Capture the cell that displays the provided text and extract its [X, Y] central coordinate. 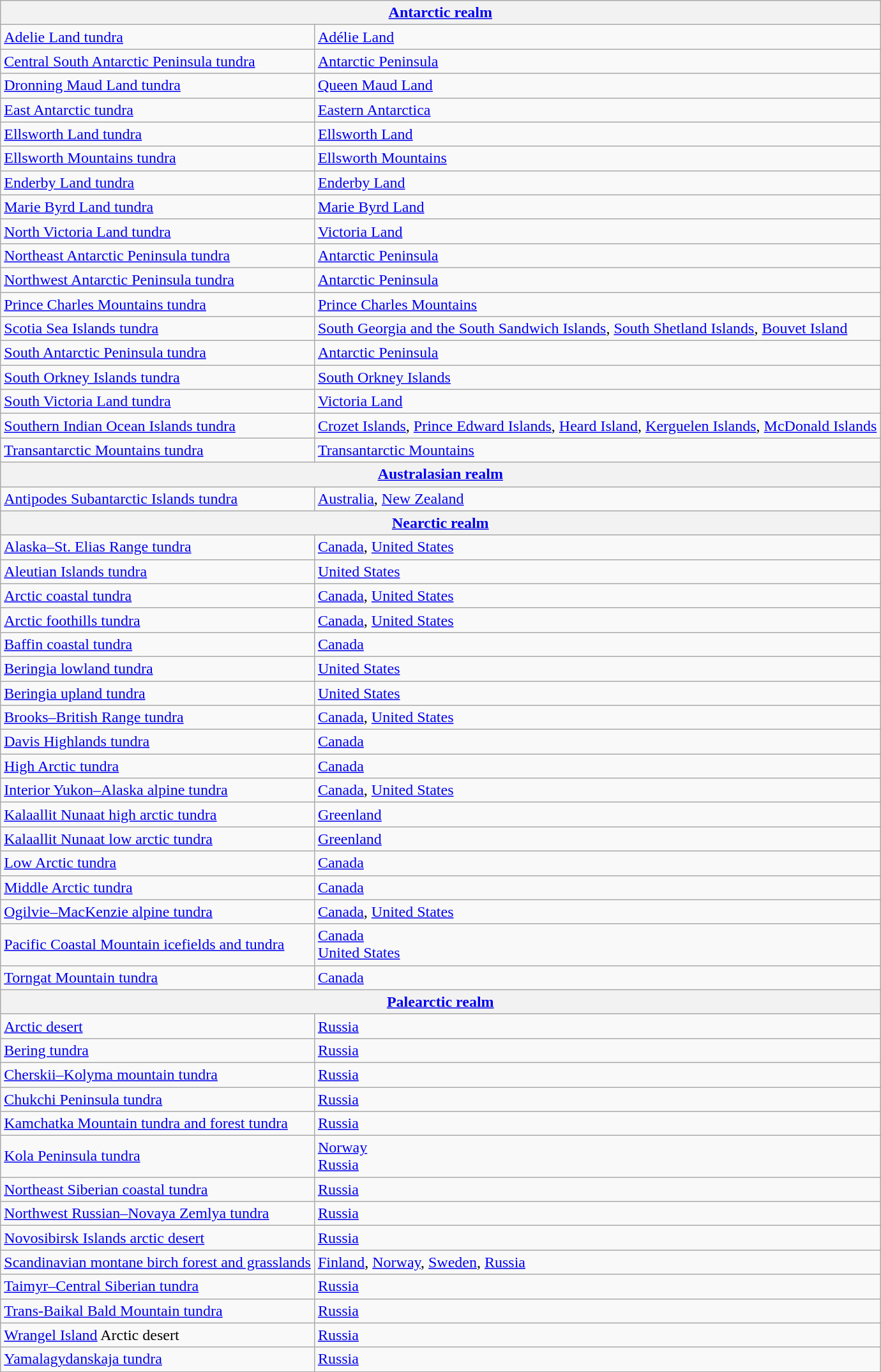
Arctic coastal tundra [158, 596]
Chukchi Peninsula tundra [158, 1099]
Marie Byrd Land tundra [158, 207]
Central South Antarctic Peninsula tundra [158, 61]
Scotia Sea Islands tundra [158, 329]
Kamchatka Mountain tundra and forest tundra [158, 1124]
Southern Indian Ocean Islands tundra [158, 426]
Interior Yukon–Alaska alpine tundra [158, 790]
Bering tundra [158, 1050]
Beringia upland tundra [158, 693]
High Arctic tundra [158, 766]
Prince Charles Mountains [597, 305]
Pacific Coastal Mountain icefields and tundra [158, 945]
Canada United States [597, 945]
Enderby Land [597, 183]
Finland, Norway, Sweden, Russia [597, 1262]
Aleutian Islands tundra [158, 571]
Low Arctic tundra [158, 863]
Adelie Land tundra [158, 37]
Torngat Mountain tundra [158, 977]
Beringia lowland tundra [158, 668]
Northeast Siberian coastal tundra [158, 1189]
Adélie Land [597, 37]
Kalaallit Nunaat low arctic tundra [158, 839]
Ellsworth Land tundra [158, 134]
Marie Byrd Land [597, 207]
Novosibirsk Islands arctic desert [158, 1238]
South Victoria Land tundra [158, 402]
East Antarctic tundra [158, 110]
Trans-Baikal Bald Mountain tundra [158, 1311]
Taimyr–Central Siberian tundra [158, 1286]
South Georgia and the South Sandwich Islands, South Shetland Islands, Bouvet Island [597, 329]
Enderby Land tundra [158, 183]
Kalaallit Nunaat high arctic tundra [158, 815]
Scandinavian montane birch forest and grasslands [158, 1262]
Dronning Maud Land tundra [158, 86]
Kola Peninsula tundra [158, 1157]
Davis Highlands tundra [158, 742]
Transantarctic Mountains [597, 450]
Nearctic realm [440, 523]
Australasian realm [440, 474]
Eastern Antarctica [597, 110]
Palearctic realm [440, 1002]
Transantarctic Mountains tundra [158, 450]
Ogilvie–MacKenzie alpine tundra [158, 912]
Antarctic realm [440, 13]
Antipodes Subantarctic Islands tundra [158, 499]
South Orkney Islands tundra [158, 377]
Prince Charles Mountains tundra [158, 305]
Queen Maud Land [597, 86]
North Victoria Land tundra [158, 231]
Brooks–British Range tundra [158, 718]
Ellsworth Mountains [597, 158]
South Antarctic Peninsula tundra [158, 353]
South Orkney Islands [597, 377]
Northwest Antarctic Peninsula tundra [158, 280]
Baffin coastal tundra [158, 644]
Middle Arctic tundra [158, 887]
Northeast Antarctic Peninsula tundra [158, 255]
Northwest Russian–Novaya Zemlya tundra [158, 1214]
Cherskii–Kolyma mountain tundra [158, 1074]
Ellsworth Land [597, 134]
Australia, New Zealand [597, 499]
NorwayRussia [597, 1157]
Yamalagydanskaja tundra [158, 1359]
Crozet Islands, Prince Edward Islands, Heard Island, Kerguelen Islands, McDonald Islands [597, 426]
Alaska–St. Elias Range tundra [158, 547]
Arctic foothills tundra [158, 620]
Wrangel Island Arctic desert [158, 1335]
Ellsworth Mountains tundra [158, 158]
Arctic desert [158, 1026]
